Scan for the cell matching the given text and deliver its [X, Y] coordinate at center. 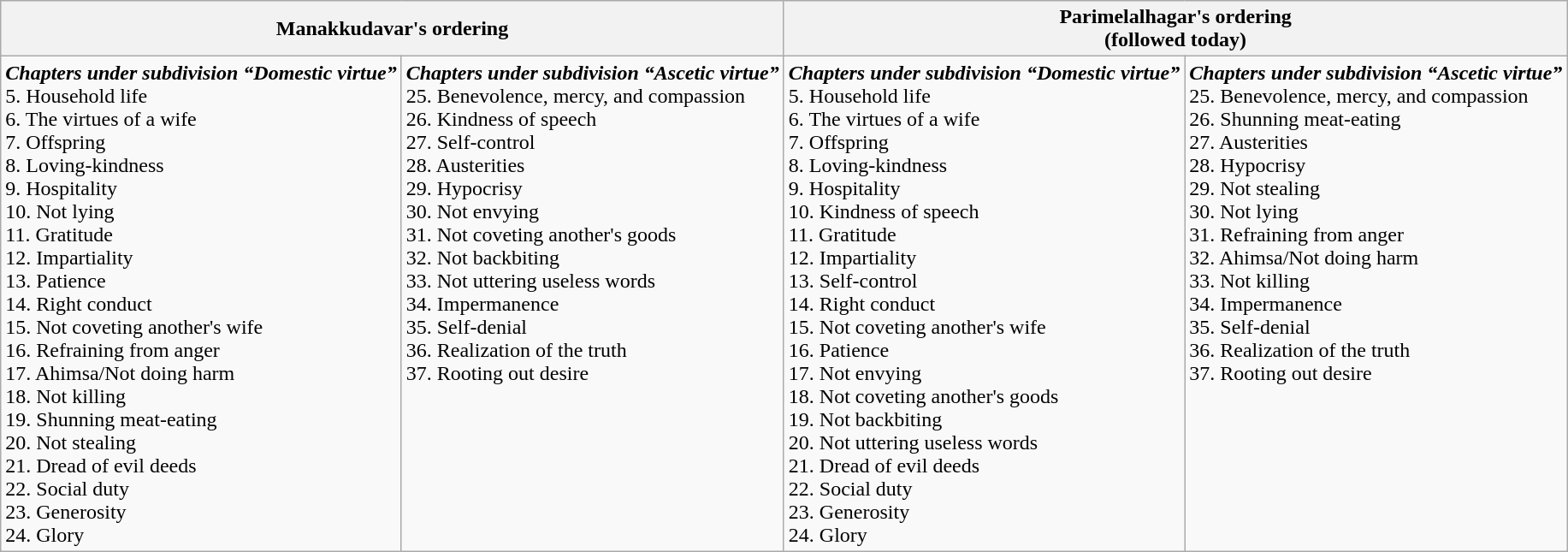
Manakkudavar's ordering [393, 29]
Parimelalhagar's ordering(followed today) [1175, 29]
